Output the (x, y) coordinate of the center of the cell containing the given text.  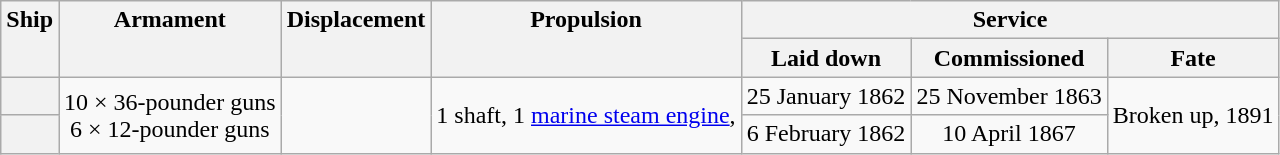
Service (1010, 20)
Broken up, 1891 (1193, 115)
10 April 1867 (1009, 134)
1 shaft, 1 marine steam engine, (586, 115)
Commissioned (1009, 58)
25 November 1863 (1009, 96)
25 January 1862 (826, 96)
Laid down (826, 58)
Ship (30, 39)
6 February 1862 (826, 134)
Fate (1193, 58)
Propulsion (586, 39)
Displacement (356, 39)
Armament (170, 39)
10 × 36-pounder guns6 × 12-pounder guns (170, 115)
